Extract the [X, Y] coordinate from the center of the cell holding the provided text.  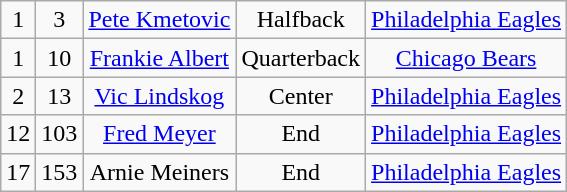
Fred Meyer [160, 134]
Chicago Bears [466, 58]
Frankie Albert [160, 58]
103 [60, 134]
10 [60, 58]
Pete Kmetovic [160, 20]
Arnie Meiners [160, 172]
2 [18, 96]
12 [18, 134]
153 [60, 172]
17 [18, 172]
Quarterback [301, 58]
Center [301, 96]
3 [60, 20]
Halfback [301, 20]
Vic Lindskog [160, 96]
13 [60, 96]
